Locate the cell with the specified text and output its [x, y] center coordinate. 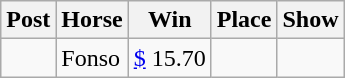
Show [310, 20]
Place [244, 20]
Fonso [92, 58]
Horse [92, 20]
$ 15.70 [170, 58]
Win [170, 20]
Post [28, 20]
